Extract the [x, y] coordinate from the center of the cell holding the provided text.  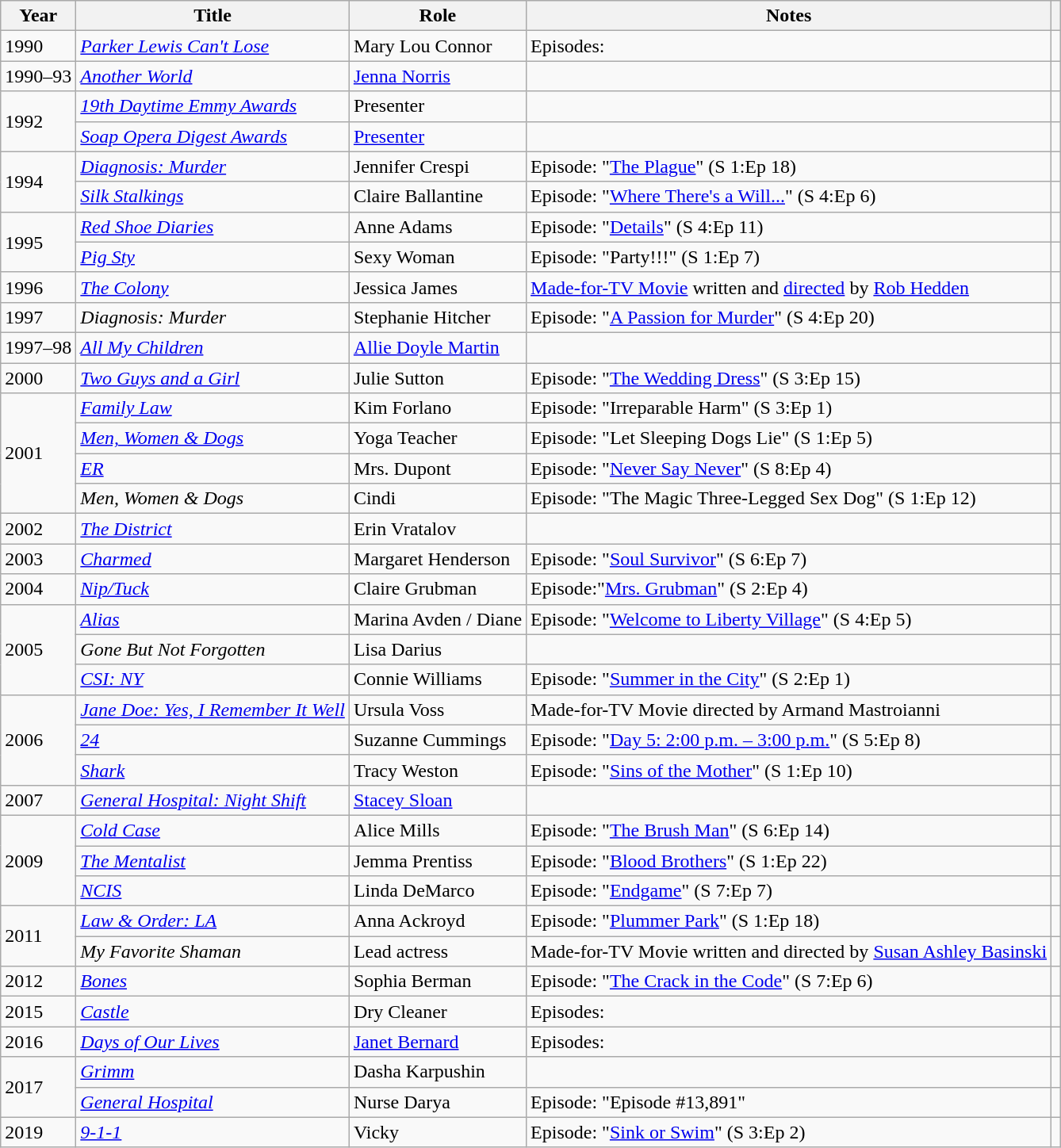
Lisa Darius [438, 649]
1992 [38, 121]
Bones [213, 982]
Claire Grubman [438, 589]
Margaret Henderson [438, 559]
Dasha Karpushin [438, 1072]
2015 [38, 1012]
Parker Lewis Can't Lose [213, 46]
24 [213, 740]
Soap Opera Digest Awards [213, 136]
Episode: "Irreparable Harm" (S 3:Ep 1) [789, 408]
Stacey Sloan [438, 800]
Episode: "Let Sleeping Dogs Lie" (S 1:Ep 5) [789, 438]
Anne Adams [438, 227]
Janet Bernard [438, 1042]
Vicky [438, 1132]
2019 [38, 1132]
Episode:"Mrs. Grubman" (S 2:Ep 4) [789, 589]
Episode: "Episode #13,891" [789, 1102]
19th Daytime Emmy Awards [213, 106]
Pig Sty [213, 257]
Episode: "Where There's a Will..." (S 4:Ep 6) [789, 197]
NCIS [213, 891]
2017 [38, 1087]
Episode: "Endgame" (S 7:Ep 7) [789, 891]
Made-for-TV Movie written and directed by Rob Hedden [789, 287]
Claire Ballantine [438, 197]
Jenna Norris [438, 76]
Family Law [213, 408]
Alias [213, 619]
Jennifer Crespi [438, 166]
Title [213, 16]
Jane Doe: Yes, I Remember It Well [213, 710]
2000 [38, 378]
Tracy Weston [438, 770]
Red Shoe Diaries [213, 227]
Shark [213, 770]
Silk Stalkings [213, 197]
Connie Williams [438, 679]
2007 [38, 800]
The Colony [213, 287]
CSI: NY [213, 679]
Stephanie Hitcher [438, 317]
Yoga Teacher [438, 438]
Mary Lou Connor [438, 46]
Episode: "The Plague" (S 1:Ep 18) [789, 166]
2009 [38, 860]
Alice Mills [438, 830]
1996 [38, 287]
Episode: "The Brush Man" (S 6:Ep 14) [789, 830]
Days of Our Lives [213, 1042]
Gone But Not Forgotten [213, 649]
Notes [789, 16]
Sophia Berman [438, 982]
Episode: "Blood Brothers" (S 1:Ep 22) [789, 860]
Nurse Darya [438, 1102]
Episode: "The Wedding Dress" (S 3:Ep 15) [789, 378]
1995 [38, 242]
2004 [38, 589]
General Hospital [213, 1102]
Made-for-TV Movie written and directed by Susan Ashley Basinski [789, 951]
Ursula Voss [438, 710]
Episode: "Soul Survivor" (S 6:Ep 7) [789, 559]
1997 [38, 317]
2012 [38, 982]
Dry Cleaner [438, 1012]
Castle [213, 1012]
9-1-1 [213, 1132]
ER [213, 469]
My Favorite Shaman [213, 951]
Jemma Prentiss [438, 860]
Linda DeMarco [438, 891]
All My Children [213, 347]
The District [213, 529]
Nip/Tuck [213, 589]
2016 [38, 1042]
1990–93 [38, 76]
Law & Order: LA [213, 921]
Lead actress [438, 951]
Year [38, 16]
Episode: "A Passion for Murder" (S 4:Ep 20) [789, 317]
Episode: "Welcome to Liberty Village" (S 4:Ep 5) [789, 619]
Episode: "Sink or Swim" (S 3:Ep 2) [789, 1132]
Allie Doyle Martin [438, 347]
1990 [38, 46]
1994 [38, 182]
Episode: "Summer in the City" (S 2:Ep 1) [789, 679]
Sexy Woman [438, 257]
Cindi [438, 499]
Episode: "Sins of the Mother" (S 1:Ep 10) [789, 770]
Another World [213, 76]
Jessica James [438, 287]
Cold Case [213, 830]
Episode: "Party!!!" (S 1:Ep 7) [789, 257]
Kim Forlano [438, 408]
Charmed [213, 559]
Erin Vratalov [438, 529]
2001 [38, 453]
Episode: "The Crack in the Code" (S 7:Ep 6) [789, 982]
Marina Avden / Diane [438, 619]
Julie Sutton [438, 378]
Episode: "Plummer Park" (S 1:Ep 18) [789, 921]
Mrs. Dupont [438, 469]
General Hospital: Night Shift [213, 800]
2011 [38, 936]
2003 [38, 559]
The Mentalist [213, 860]
Episode: "The Magic Three-Legged Sex Dog" (S 1:Ep 12) [789, 499]
Suzanne Cummings [438, 740]
Grimm [213, 1072]
Episode: "Details" (S 4:Ep 11) [789, 227]
Made-for-TV Movie directed by Armand Mastroianni [789, 710]
Episode: "Day 5: 2:00 p.m. – 3:00 p.m." (S 5:Ep 8) [789, 740]
2005 [38, 649]
Episode: "Never Say Never" (S 8:Ep 4) [789, 469]
Role [438, 16]
Anna Ackroyd [438, 921]
1997–98 [38, 347]
Two Guys and a Girl [213, 378]
2002 [38, 529]
2006 [38, 740]
